Return [x, y] of the center of cell containing provided text 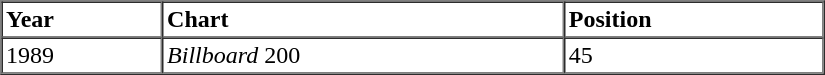
Position [694, 20]
45 [694, 56]
Billboard 200 [364, 56]
1989 [82, 56]
Chart [364, 20]
Year [82, 20]
